For the text-containing cell, return its midpoint in (x, y) coordinate format. 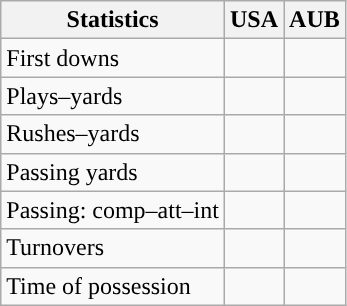
USA (254, 20)
Passing yards (113, 172)
Passing: comp–att–int (113, 210)
Turnovers (113, 248)
First downs (113, 58)
AUB (315, 20)
Time of possession (113, 286)
Rushes–yards (113, 134)
Plays–yards (113, 96)
Statistics (113, 20)
